Capture the cell that displays the provided text and extract its [x, y] central coordinate. 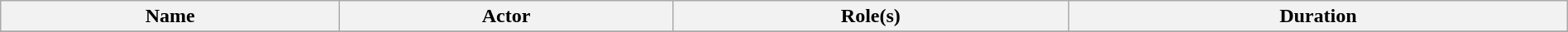
Role(s) [870, 16]
Name [170, 16]
Duration [1318, 16]
Actor [506, 16]
